Scan for the cell matching the given text and deliver its (X, Y) coordinate at center. 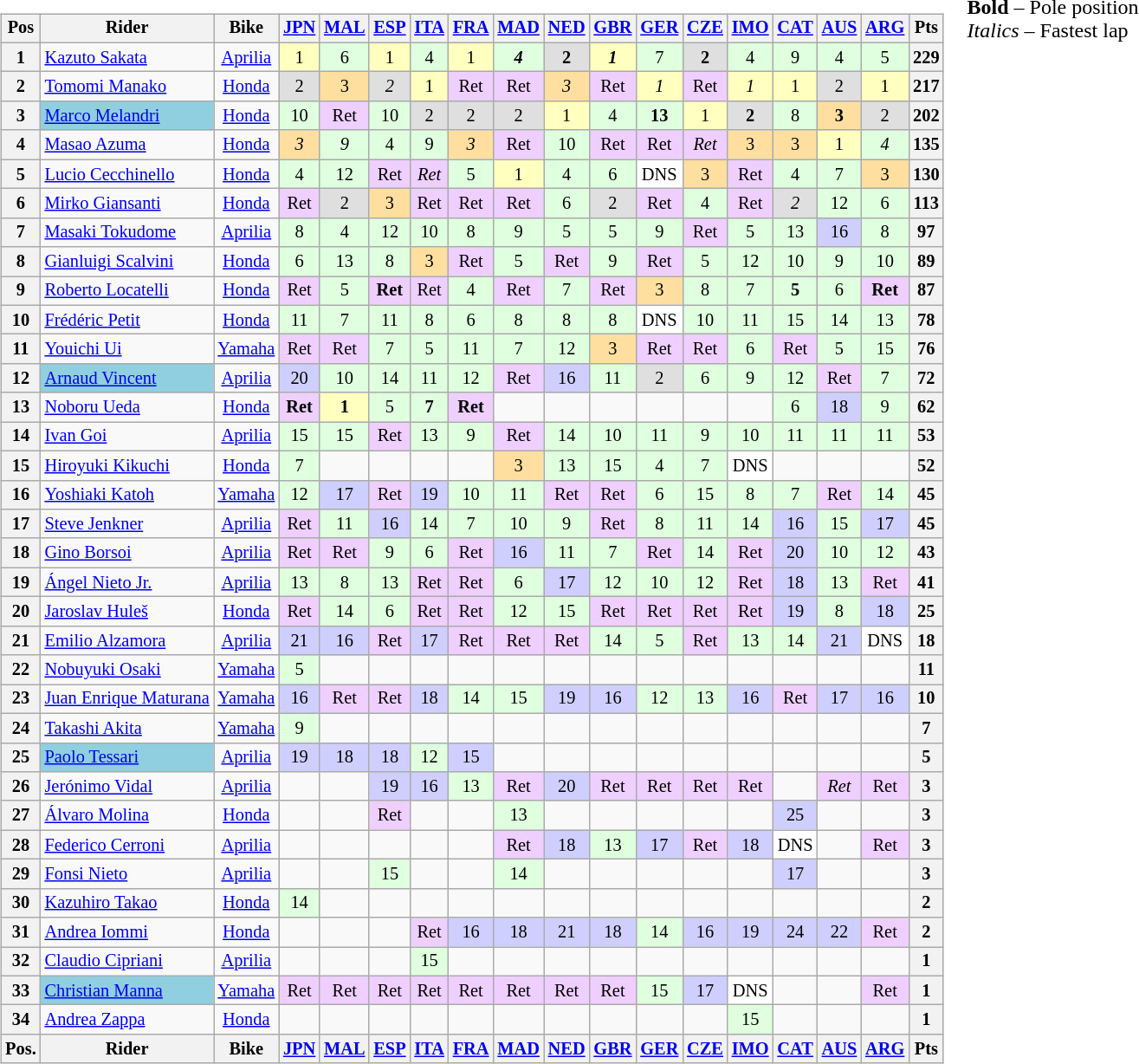
97 (926, 232)
53 (926, 437)
Emilio Alzamora (127, 640)
Frédéric Petit (127, 320)
Takashi Akita (127, 728)
23 (21, 699)
Arnaud Vincent (127, 379)
Andrea Iommi (127, 932)
89 (926, 262)
Masaki Tokudome (127, 232)
Andrea Zappa (127, 1020)
32 (21, 962)
Yoshiaki Katoh (127, 495)
29 (21, 874)
Kazuhiro Takao (127, 903)
78 (926, 320)
43 (926, 553)
Fonsi Nieto (127, 874)
Pos (21, 29)
52 (926, 465)
Ivan Goi (127, 437)
113 (926, 204)
Álvaro Molina (127, 815)
33 (21, 990)
27 (21, 815)
Gino Borsoi (127, 553)
Lucio Cecchinello (127, 174)
72 (926, 379)
Jaroslav Huleš (127, 612)
Paolo Tessari (127, 757)
Pos. (21, 1049)
229 (926, 57)
28 (21, 845)
Nobuyuki Osaki (127, 670)
Federico Cerroni (127, 845)
Mirko Giansanti (127, 204)
Kazuto Sakata (127, 57)
Gianluigi Scalvini (127, 262)
Roberto Locatelli (127, 291)
Ángel Nieto Jr. (127, 582)
26 (21, 787)
62 (926, 407)
Tomomi Manako (127, 87)
Masao Azuma (127, 145)
Claudio Cipriani (127, 962)
Jerónimo Vidal (127, 787)
Christian Manna (127, 990)
Steve Jenkner (127, 524)
Marco Melandri (127, 116)
31 (21, 932)
202 (926, 116)
130 (926, 174)
30 (21, 903)
Youichi Ui (127, 349)
Hiroyuki Kikuchi (127, 465)
Noboru Ueda (127, 407)
34 (21, 1020)
217 (926, 87)
41 (926, 582)
87 (926, 291)
Juan Enrique Maturana (127, 699)
76 (926, 349)
135 (926, 145)
